Find where the given text appears and provide that cell's center as [x, y] coordinate. 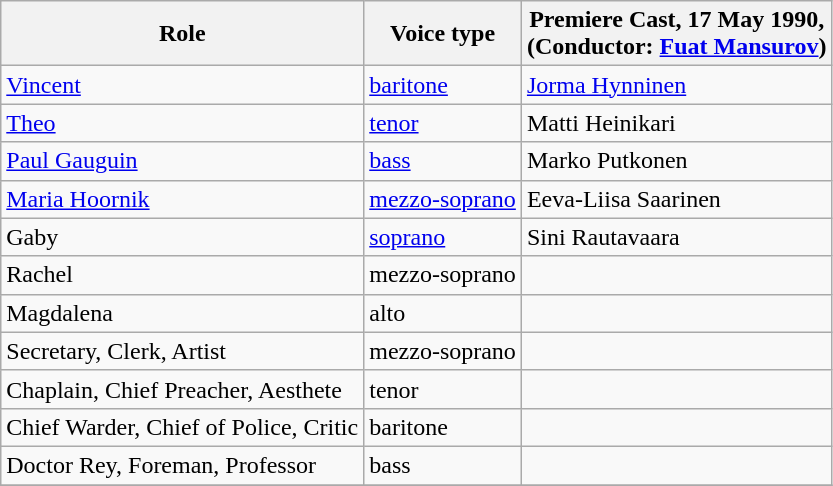
Theo [182, 123]
Voice type [443, 34]
Marko Putkonen [676, 161]
Gaby [182, 237]
Maria Hoornik [182, 199]
Chief Warder, Chief of Police, Critic [182, 427]
Eeva-Liisa Saarinen [676, 199]
Paul Gauguin [182, 161]
Sini Rautavaara [676, 237]
Premiere Cast, 17 May 1990,(Conductor: Fuat Mansurov) [676, 34]
Rachel [182, 275]
Vincent [182, 85]
Doctor Rey, Foreman, Professor [182, 465]
alto [443, 313]
Chaplain, Chief Preacher, Aesthete [182, 389]
Matti Heinikari [676, 123]
soprano [443, 237]
Jorma Hynninen [676, 85]
Magdalena [182, 313]
Secretary, Clerk, Artist [182, 351]
Role [182, 34]
